Return [X, Y] of the center of cell containing provided text 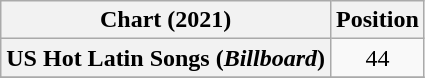
44 [378, 58]
Chart (2021) [166, 20]
US Hot Latin Songs (Billboard) [166, 58]
Position [378, 20]
